Return the (x, y) coordinate for the center point of the cell that contains the specified text.  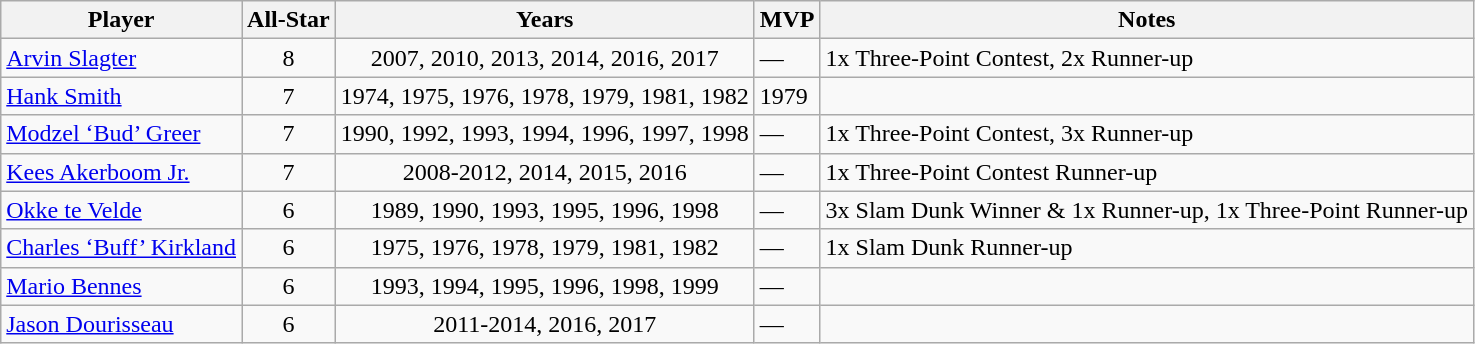
2007, 2010, 2013, 2014, 2016, 2017 (544, 58)
2011-2014, 2016, 2017 (544, 324)
1x Slam Dunk Runner-up (1147, 248)
1x Three-Point Contest, 3x Runner-up (1147, 134)
Kees Akerboom Jr. (122, 172)
Charles ‘Buff’ Kirkland (122, 248)
Jason Dourisseau (122, 324)
Mario Bennes (122, 286)
8 (289, 58)
Arvin Slagter (122, 58)
1x Three-Point Contest Runner-up (1147, 172)
1974, 1975, 1976, 1978, 1979, 1981, 1982 (544, 96)
All-Star (289, 20)
Years (544, 20)
1x Three-Point Contest, 2x Runner-up (1147, 58)
1979 (787, 96)
2008-2012, 2014, 2015, 2016 (544, 172)
Player (122, 20)
3x Slam Dunk Winner & 1x Runner-up, 1x Three-Point Runner-up (1147, 210)
Modzel ‘Bud’ Greer (122, 134)
Hank Smith (122, 96)
MVP (787, 20)
1990, 1992, 1993, 1994, 1996, 1997, 1998 (544, 134)
1989, 1990, 1993, 1995, 1996, 1998 (544, 210)
Notes (1147, 20)
1975, 1976, 1978, 1979, 1981, 1982 (544, 248)
1993, 1994, 1995, 1996, 1998, 1999 (544, 286)
Okke te Velde (122, 210)
